From the cell containing the given text, extract its center point as (x, y) coordinate. 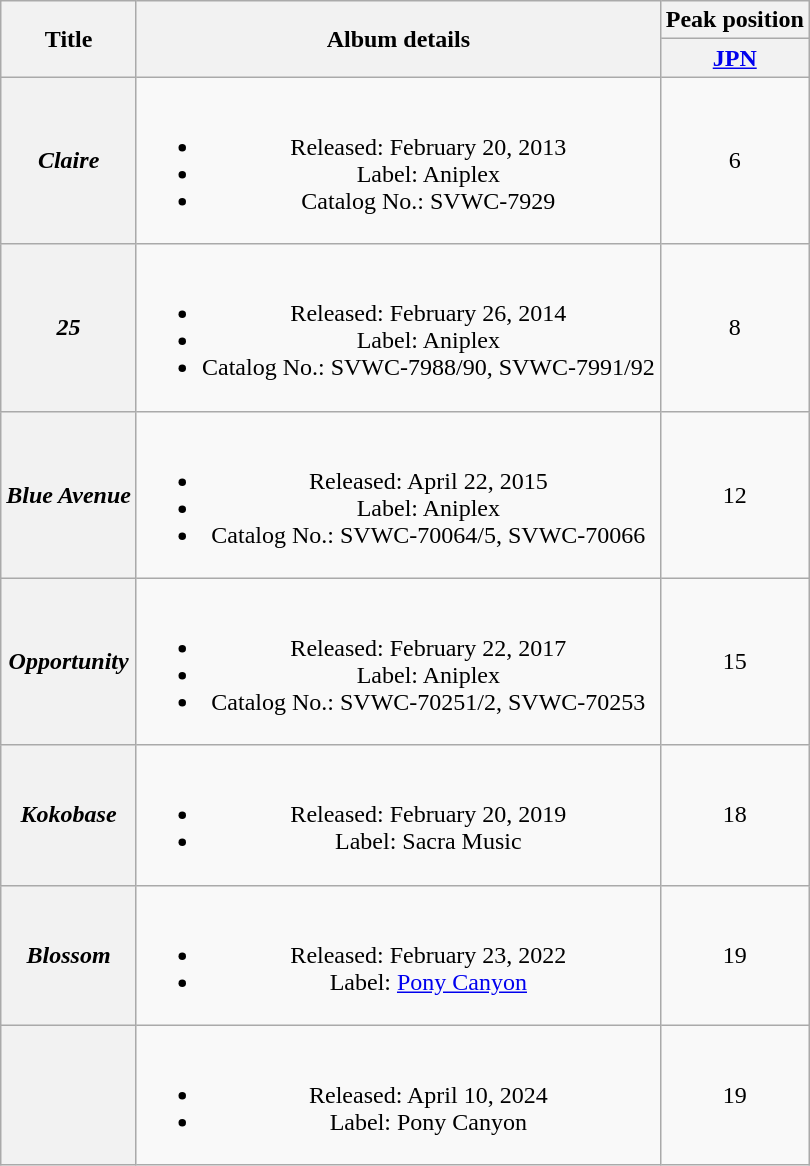
15 (734, 662)
Released: February 20, 2019Label: Sacra Music (398, 815)
Claire (69, 160)
Blossom (69, 955)
Blue Avenue (69, 494)
JPN (734, 58)
Released: February 23, 2022Label: Pony Canyon (398, 955)
18 (734, 815)
Opportunity (69, 662)
Title (69, 39)
25 (69, 328)
Released: February 20, 2013Label: AniplexCatalog No.: SVWC-7929 (398, 160)
Released: April 22, 2015Label: AniplexCatalog No.: SVWC-70064/5, SVWC-70066 (398, 494)
Kokobase (69, 815)
8 (734, 328)
Released: February 26, 2014Label: AniplexCatalog No.: SVWC-7988/90, SVWC-7991/92 (398, 328)
12 (734, 494)
Album details (398, 39)
6 (734, 160)
Released: February 22, 2017Label: AniplexCatalog No.: SVWC-70251/2, SVWC-70253 (398, 662)
Released: April 10, 2024Label: Pony Canyon (398, 1095)
Peak position (734, 20)
